For the text-containing cell, return its midpoint in [x, y] coordinate format. 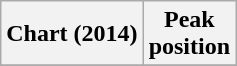
Peakposition [189, 34]
Chart (2014) [72, 34]
